Pinpoint the cell where the given text exists, returning its (x, y) midpoint coordinate. 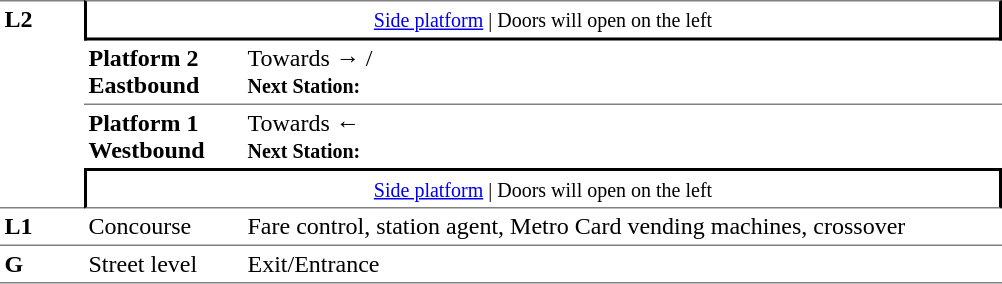
G (42, 264)
Platform 1Westbound (164, 136)
Fare control, station agent, Metro Card vending machines, crossover (622, 226)
Concourse (164, 226)
Exit/Entrance (622, 264)
Towards ← Next Station: (622, 136)
L1 (42, 226)
Street level (164, 264)
Towards → / Next Station: (622, 72)
L2 (42, 104)
Platform 2Eastbound (164, 72)
